Pinpoint the cell where the given text exists, returning its [X, Y] midpoint coordinate. 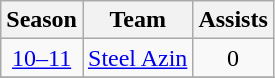
Steel Azin [137, 58]
Assists [233, 20]
Season [42, 20]
0 [233, 58]
10–11 [42, 58]
Team [137, 20]
